Detect which cell encompasses the target text, then output its (x, y) center coordinate. 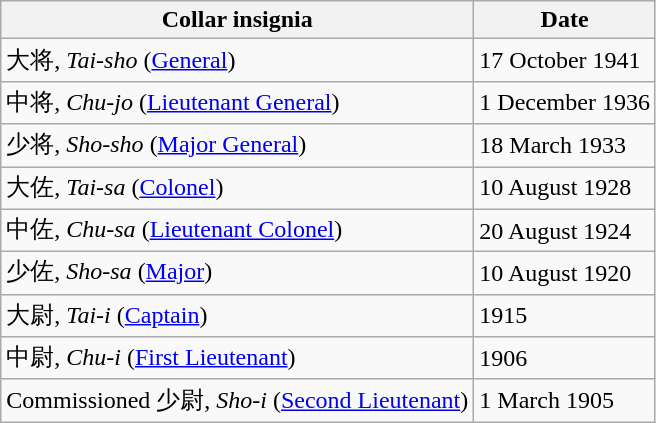
1 March 1905 (565, 400)
大尉, Tai-i (Captain) (238, 316)
1 December 1936 (565, 102)
10 August 1920 (565, 274)
少佐, Sho-sa (Major) (238, 274)
17 October 1941 (565, 60)
Date (565, 20)
Collar insignia (238, 20)
大将, Tai-sho (General) (238, 60)
Commissioned 少尉, Sho-i (Second Lieutenant) (238, 400)
10 August 1928 (565, 188)
中尉, Chu-i (First Lieutenant) (238, 358)
18 March 1933 (565, 146)
1906 (565, 358)
中佐, Chu-sa (Lieutenant Colonel) (238, 230)
20 August 1924 (565, 230)
中将, Chu-jo (Lieutenant General) (238, 102)
1915 (565, 316)
少将, Sho-sho (Major General) (238, 146)
大佐, Tai-sa (Colonel) (238, 188)
